Return the (X, Y) coordinate for the center point of the cell that contains the specified text.  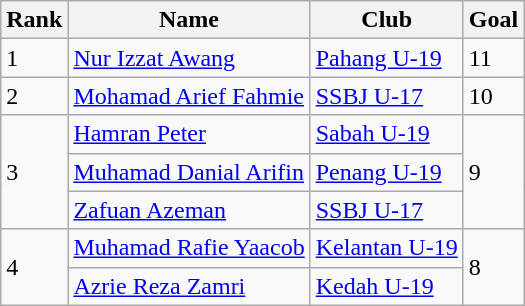
Goal (493, 20)
Name (189, 20)
4 (34, 267)
Muhamad Danial Arifin (189, 172)
Penang U-19 (386, 172)
8 (493, 267)
3 (34, 172)
Sabah U-19 (386, 134)
Rank (34, 20)
Nur Izzat Awang (189, 58)
Zafuan Azeman (189, 210)
Pahang U-19 (386, 58)
Mohamad Arief Fahmie (189, 96)
Azrie Reza Zamri (189, 286)
Muhamad Rafie Yaacob (189, 248)
Hamran Peter (189, 134)
2 (34, 96)
1 (34, 58)
9 (493, 172)
Kelantan U-19 (386, 248)
Club (386, 20)
10 (493, 96)
11 (493, 58)
Kedah U-19 (386, 286)
